Output the (X, Y) coordinate of the center of the cell containing the given text.  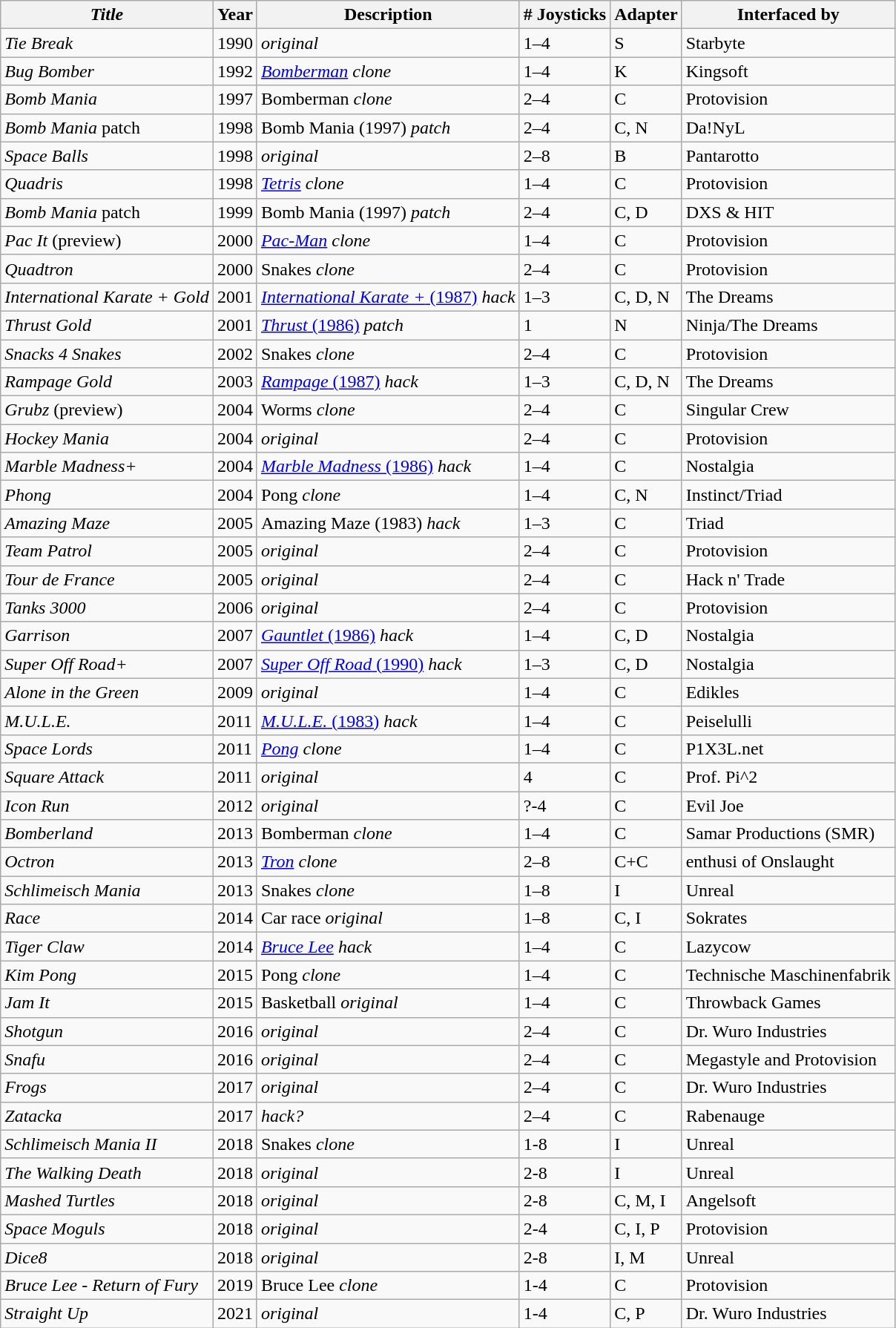
Alone in the Green (107, 692)
C+C (646, 862)
Tour de France (107, 579)
Angelsoft (788, 1200)
2002 (234, 354)
Schlimeisch Mania II (107, 1144)
P1X3L.net (788, 749)
Pantarotto (788, 156)
Ninja/The Dreams (788, 325)
Snafu (107, 1059)
Tetris clone (388, 184)
hack? (388, 1116)
I, M (646, 1258)
Sokrates (788, 918)
2-4 (564, 1229)
S (646, 43)
Team Patrol (107, 551)
Starbyte (788, 43)
Edikles (788, 692)
Square Attack (107, 777)
Title (107, 15)
Dice8 (107, 1258)
Bomb Mania (107, 99)
Instinct/Triad (788, 495)
International Karate + Gold (107, 297)
DXS & HIT (788, 212)
Marble Madness+ (107, 467)
M.U.L.E. (107, 720)
Quadtron (107, 269)
Thrust (1986) patch (388, 325)
Tiger Claw (107, 947)
International Karate + (1987) hack (388, 297)
Triad (788, 523)
Rabenauge (788, 1116)
Kim Pong (107, 975)
B (646, 156)
Rampage Gold (107, 382)
?-4 (564, 805)
Bruce Lee hack (388, 947)
Technische Maschinenfabrik (788, 975)
Super Off Road (1990) hack (388, 664)
Marble Madness (1986) hack (388, 467)
Frogs (107, 1088)
Evil Joe (788, 805)
Amazing Maze (1983) hack (388, 523)
Description (388, 15)
Basketball original (388, 1003)
Garrison (107, 636)
Race (107, 918)
Amazing Maze (107, 523)
Peiselulli (788, 720)
2006 (234, 608)
C, M, I (646, 1200)
1990 (234, 43)
C, I, P (646, 1229)
Year (234, 15)
2021 (234, 1314)
Worms clone (388, 410)
Interfaced by (788, 15)
Singular Crew (788, 410)
1992 (234, 71)
Octron (107, 862)
Space Balls (107, 156)
Adapter (646, 15)
Bruce Lee clone (388, 1286)
1 (564, 325)
1997 (234, 99)
M.U.L.E. (1983) hack (388, 720)
Pac-Man clone (388, 240)
1-8 (564, 1144)
Jam It (107, 1003)
Samar Productions (SMR) (788, 834)
Megastyle and Protovision (788, 1059)
Schlimeisch Mania (107, 890)
C, P (646, 1314)
enthusi of Onslaught (788, 862)
2019 (234, 1286)
Prof. Pi^2 (788, 777)
Tie Break (107, 43)
Hockey Mania (107, 438)
4 (564, 777)
C, I (646, 918)
Rampage (1987) hack (388, 382)
Pac It (preview) (107, 240)
Thrust Gold (107, 325)
2012 (234, 805)
Tanks 3000 (107, 608)
Phong (107, 495)
Space Moguls (107, 1229)
Kingsoft (788, 71)
Space Lords (107, 749)
1999 (234, 212)
2009 (234, 692)
N (646, 325)
Gauntlet (1986) hack (388, 636)
Bruce Lee - Return of Fury (107, 1286)
Bomberland (107, 834)
2003 (234, 382)
Quadris (107, 184)
Bug Bomber (107, 71)
Hack n' Trade (788, 579)
Grubz (preview) (107, 410)
Da!NyL (788, 128)
Zatacka (107, 1116)
K (646, 71)
Mashed Turtles (107, 1200)
Throwback Games (788, 1003)
Super Off Road+ (107, 664)
The Walking Death (107, 1172)
Snacks 4 Snakes (107, 354)
Shotgun (107, 1031)
Lazycow (788, 947)
# Joysticks (564, 15)
Icon Run (107, 805)
Straight Up (107, 1314)
Tron clone (388, 862)
Car race original (388, 918)
